Pinpoint the cell where the given text exists, returning its (X, Y) midpoint coordinate. 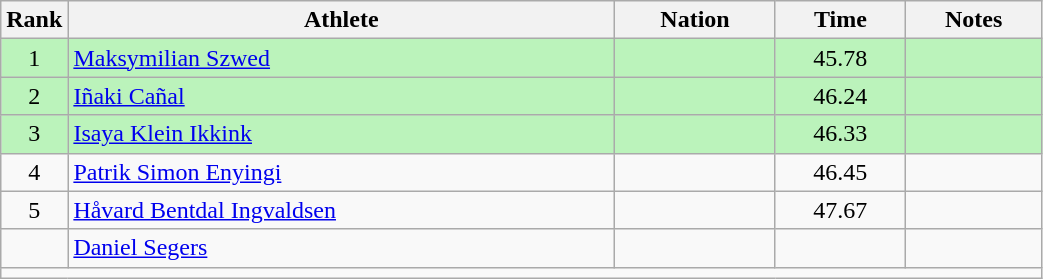
Nation (696, 20)
45.78 (840, 58)
Maksymilian Szwed (342, 58)
Time (840, 20)
Isaya Klein Ikkink (342, 134)
4 (34, 172)
Notes (974, 20)
5 (34, 210)
Athlete (342, 20)
Patrik Simon Enyingi (342, 172)
46.45 (840, 172)
2 (34, 96)
Rank (34, 20)
46.33 (840, 134)
Håvard Bentdal Ingvaldsen (342, 210)
47.67 (840, 210)
3 (34, 134)
46.24 (840, 96)
1 (34, 58)
Iñaki Cañal (342, 96)
Daniel Segers (342, 248)
